Pinpoint the cell where the given text exists, returning its [x, y] midpoint coordinate. 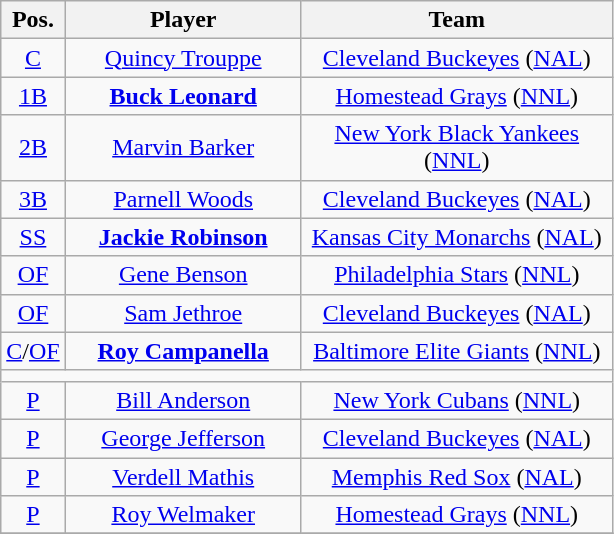
3B [33, 199]
Verdell Mathis [183, 477]
Pos. [33, 20]
2B [33, 148]
C/OF [33, 351]
Roy Campanella [183, 351]
Kansas City Monarchs (NAL) [456, 237]
Jackie Robinson [183, 237]
Memphis Red Sox (NAL) [456, 477]
C [33, 58]
Sam Jethroe [183, 313]
Quincy Trouppe [183, 58]
George Jefferson [183, 438]
Player [183, 20]
Baltimore Elite Giants (NNL) [456, 351]
Buck Leonard [183, 96]
Team [456, 20]
Bill Anderson [183, 400]
Parnell Woods [183, 199]
New York Cubans (NNL) [456, 400]
Roy Welmaker [183, 515]
New York Black Yankees (NNL) [456, 148]
Marvin Barker [183, 148]
Gene Benson [183, 275]
Philadelphia Stars (NNL) [456, 275]
1B [33, 96]
SS [33, 237]
